Extract the (X, Y) coordinate from the center of the cell holding the provided text.  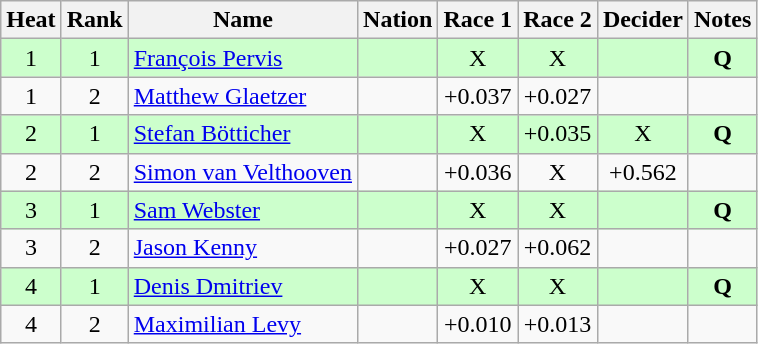
+0.036 (478, 172)
Jason Kenny (242, 248)
+0.562 (642, 172)
Simon van Velthooven (242, 172)
Maximilian Levy (242, 324)
Notes (722, 20)
Heat (31, 20)
Decider (642, 20)
+0.035 (558, 134)
+0.010 (478, 324)
Matthew Glaetzer (242, 96)
+0.037 (478, 96)
Rank (94, 20)
+0.062 (558, 248)
Stefan Bötticher (242, 134)
Race 1 (478, 20)
Name (242, 20)
Sam Webster (242, 210)
Nation (398, 20)
+0.013 (558, 324)
François Pervis (242, 58)
Denis Dmitriev (242, 286)
Race 2 (558, 20)
